Output the (x, y) coordinate of the center of the cell containing the given text.  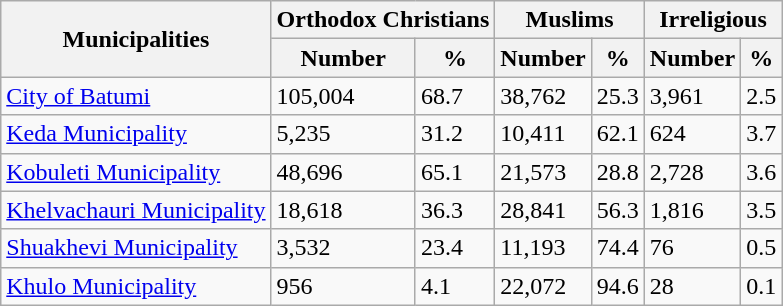
94.6 (618, 286)
18,618 (343, 210)
2,728 (692, 172)
3,961 (692, 96)
624 (692, 134)
3,532 (343, 248)
956 (343, 286)
3.5 (762, 210)
Muslims (570, 20)
11,193 (543, 248)
Keda Municipality (136, 134)
76 (692, 248)
23.4 (454, 248)
31.2 (454, 134)
5,235 (343, 134)
Kobuleti Municipality (136, 172)
21,573 (543, 172)
36.3 (454, 210)
1,816 (692, 210)
28,841 (543, 210)
105,004 (343, 96)
62.1 (618, 134)
10,411 (543, 134)
2.5 (762, 96)
Khelvachauri Municipality (136, 210)
Khulo Municipality (136, 286)
0.5 (762, 248)
38,762 (543, 96)
Orthodox Christians (383, 20)
Irreligious (712, 20)
Shuakhevi Municipality (136, 248)
3.6 (762, 172)
68.7 (454, 96)
0.1 (762, 286)
56.3 (618, 210)
25.3 (618, 96)
65.1 (454, 172)
28.8 (618, 172)
4.1 (454, 286)
22,072 (543, 286)
3.7 (762, 134)
Municipalities (136, 39)
48,696 (343, 172)
City of Batumi (136, 96)
28 (692, 286)
74.4 (618, 248)
